Find where the given text appears and provide that cell's center as (x, y) coordinate. 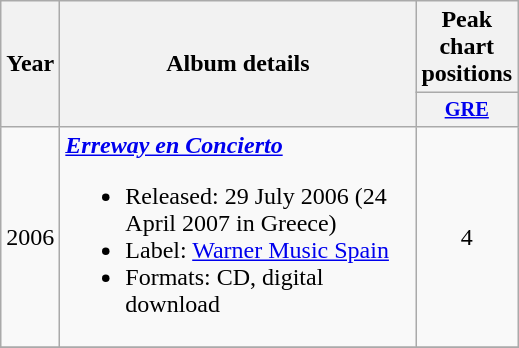
Peak chart positions (467, 47)
GRE (467, 110)
Erreway en ConciertoReleased: 29 July 2006 (24 April 2007 in Greece)Label: Warner Music SpainFormats: CD, digital download (238, 236)
Year (30, 64)
Album details (238, 64)
2006 (30, 236)
4 (467, 236)
